Determine the (x, y) coordinate at the center of the cell enclosing the given text.  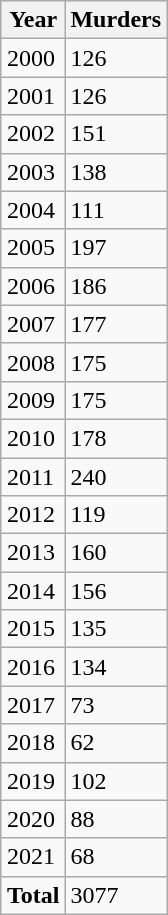
2019 (33, 781)
68 (116, 857)
2013 (33, 553)
2001 (33, 96)
2014 (33, 591)
156 (116, 591)
2008 (33, 362)
62 (116, 743)
102 (116, 781)
2016 (33, 667)
2012 (33, 515)
151 (116, 134)
197 (116, 248)
2020 (33, 819)
2002 (33, 134)
2017 (33, 705)
119 (116, 515)
2000 (33, 58)
73 (116, 705)
177 (116, 324)
111 (116, 210)
2021 (33, 857)
3077 (116, 895)
240 (116, 477)
2018 (33, 743)
2005 (33, 248)
2009 (33, 400)
2010 (33, 438)
Year (33, 20)
135 (116, 629)
186 (116, 286)
Total (33, 895)
2011 (33, 477)
2015 (33, 629)
Murders (116, 20)
134 (116, 667)
2004 (33, 210)
88 (116, 819)
160 (116, 553)
138 (116, 172)
178 (116, 438)
2003 (33, 172)
2007 (33, 324)
2006 (33, 286)
